Provide the (x, y) coordinate of the cell's center where the given text is located.  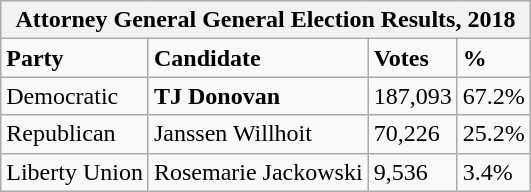
Republican (75, 134)
Rosemarie Jackowski (258, 172)
Democratic (75, 96)
Liberty Union (75, 172)
Candidate (258, 58)
Party (75, 58)
67.2% (494, 96)
TJ Donovan (258, 96)
Janssen Willhoit (258, 134)
Votes (412, 58)
Attorney General General Election Results, 2018 (266, 20)
187,093 (412, 96)
3.4% (494, 172)
25.2% (494, 134)
70,226 (412, 134)
% (494, 58)
9,536 (412, 172)
